Extract the [x, y] coordinate from the center of the cell holding the provided text.  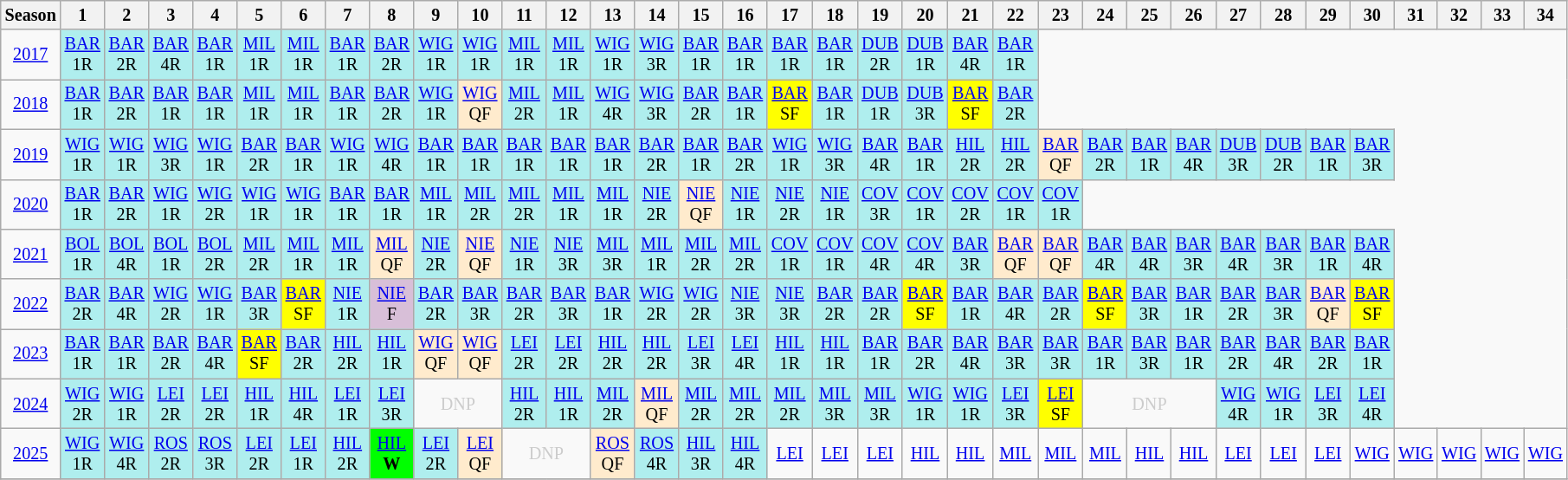
LEIQF [480, 454]
24 [1105, 16]
15 [701, 16]
HILW [391, 454]
2022 [31, 304]
COV2R [971, 204]
30 [1371, 16]
2 [126, 16]
2021 [31, 255]
33 [1502, 16]
13 [613, 16]
11 [525, 16]
4 [215, 16]
2025 [31, 454]
COV3R [880, 204]
BOL2R [215, 255]
31 [1416, 16]
9 [436, 16]
NIEF [391, 304]
ROS4R [656, 454]
27 [1238, 16]
29 [1328, 16]
2019 [31, 154]
HIL3R [701, 454]
ROS3R [215, 454]
18 [835, 16]
6 [303, 16]
32 [1459, 16]
BOL4R [126, 255]
2018 [31, 105]
26 [1193, 16]
ROSQF [613, 454]
21 [971, 16]
12 [568, 16]
22 [1016, 16]
17 [790, 16]
23 [1061, 16]
2023 [31, 354]
16 [745, 16]
14 [656, 16]
2017 [31, 55]
25 [1150, 16]
Season [31, 16]
LEISF [1061, 404]
3 [171, 16]
7 [348, 16]
28 [1283, 16]
20 [925, 16]
ROS2R [171, 454]
5 [260, 16]
10 [480, 16]
34 [1545, 16]
8 [391, 16]
1 [83, 16]
19 [880, 16]
2020 [31, 204]
2024 [31, 404]
